Search for the cell housing the specified text and yield its (x, y) center coordinate. 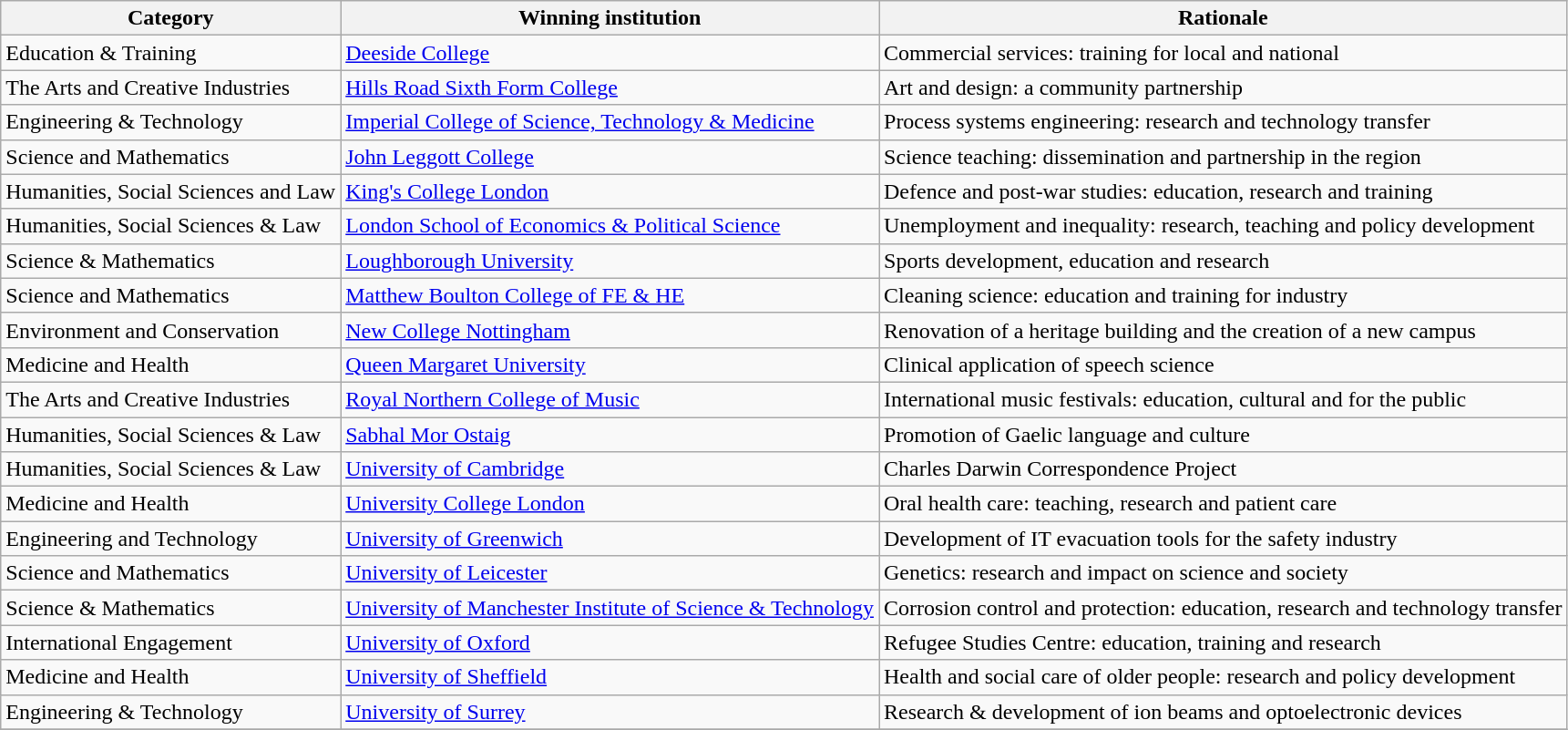
Renovation of a heritage building and the creation of a new campus (1223, 330)
New College Nottingham (610, 330)
Promotion of Gaelic language and culture (1223, 435)
Development of IT evacuation tools for the safety industry (1223, 539)
Clinical application of speech science (1223, 365)
King's College London (610, 191)
Refugee Studies Centre: education, training and research (1223, 643)
University of Surrey (610, 712)
Imperial College of Science, Technology & Medicine (610, 122)
University of Manchester Institute of Science & Technology (610, 608)
Matthew Boulton College of FE & HE (610, 295)
Hills Road Sixth Form College (610, 87)
Humanities, Social Sciences and Law (171, 191)
Corrosion control and protection: education, research and technology transfer (1223, 608)
Science teaching: dissemination and partnership in the region (1223, 157)
Defence and post-war studies: education, research and training (1223, 191)
Sports development, education and research (1223, 261)
London School of Economics & Political Science (610, 226)
Queen Margaret University (610, 365)
Cleaning science: education and training for industry (1223, 295)
Category (171, 18)
International Engagement (171, 643)
Loughborough University (610, 261)
University of Oxford (610, 643)
University of Leicester (610, 573)
University of Cambridge (610, 469)
Rationale (1223, 18)
Unemployment and inequality: research, teaching and policy development (1223, 226)
University of Greenwich (610, 539)
Winning institution (610, 18)
University of Sheffield (610, 677)
University College London (610, 504)
Oral health care: teaching, research and patient care (1223, 504)
Education & Training (171, 53)
Sabhal Mor Ostaig (610, 435)
Genetics: research and impact on science and society (1223, 573)
Charles Darwin Correspondence Project (1223, 469)
Research & development of ion beams and optoelectronic devices (1223, 712)
Environment and Conservation (171, 330)
Commercial services: training for local and national (1223, 53)
Royal Northern College of Music (610, 399)
Health and social care of older people: research and policy development (1223, 677)
International music festivals: education, cultural and for the public (1223, 399)
Process systems engineering: research and technology transfer (1223, 122)
Engineering and Technology (171, 539)
John Leggott College (610, 157)
Art and design: a community partnership (1223, 87)
Deeside College (610, 53)
